Return the [x, y] coordinate for the center point of the cell that contains the specified text.  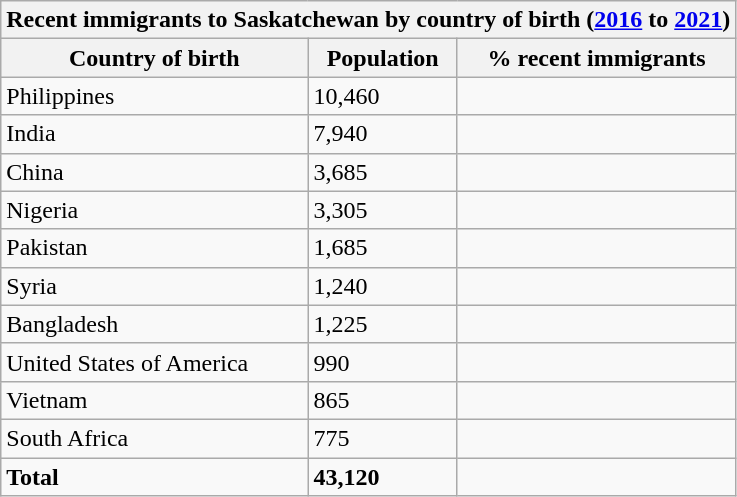
775 [382, 438]
43,120 [382, 477]
7,940 [382, 134]
1,240 [382, 286]
10,460 [382, 96]
3,685 [382, 172]
990 [382, 362]
South Africa [154, 438]
3,305 [382, 210]
% recent immigrants [596, 58]
China [154, 172]
Total [154, 477]
865 [382, 400]
India [154, 134]
Bangladesh [154, 324]
Nigeria [154, 210]
Syria [154, 286]
United States of America [154, 362]
Recent immigrants to Saskatchewan by country of birth (2016 to 2021) [368, 20]
Philippines [154, 96]
Country of birth [154, 58]
Pakistan [154, 248]
1,225 [382, 324]
Population [382, 58]
Vietnam [154, 400]
1,685 [382, 248]
